Find where the given text appears and provide that cell's center as (X, Y) coordinate. 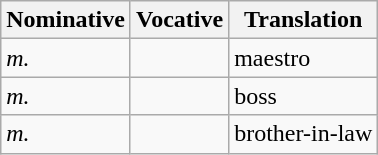
Translation (304, 20)
boss (304, 96)
maestro (304, 58)
Nominative (66, 20)
Vocative (179, 20)
brother-in-law (304, 134)
